Find where the given text appears and provide that cell's center as [x, y] coordinate. 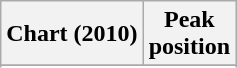
Chart (2010) [72, 34]
Peakposition [189, 34]
